Find where the given text appears and provide that cell's center as (X, Y) coordinate. 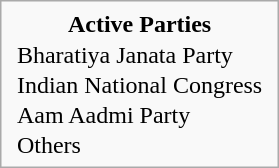
Aam Aadmi Party (139, 116)
Active Parties (139, 24)
Bharatiya Janata Party (139, 56)
Others (139, 146)
Indian National Congress (139, 86)
